Scan for the cell matching the given text and deliver its [X, Y] coordinate at center. 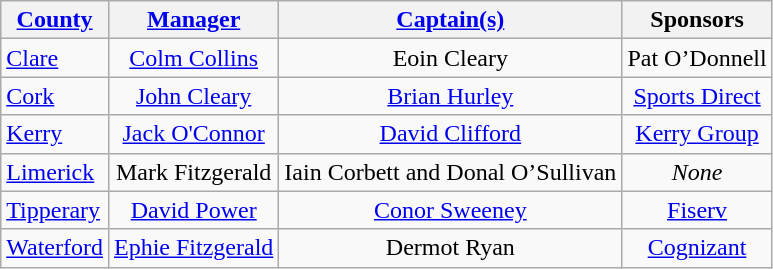
Tipperary [55, 210]
Iain Corbett and Donal O’Sullivan [450, 172]
None [697, 172]
Limerick [55, 172]
Eoin Cleary [450, 58]
Cognizant [697, 248]
Captain(s) [450, 20]
Colm Collins [193, 58]
Kerry [55, 134]
Cork [55, 96]
Waterford [55, 248]
Jack O'Connor [193, 134]
Mark Fitzgerald [193, 172]
Conor Sweeney [450, 210]
County [55, 20]
Clare [55, 58]
Pat O’Donnell [697, 58]
John Cleary [193, 96]
Sponsors [697, 20]
Ephie Fitzgerald [193, 248]
Brian Hurley [450, 96]
Dermot Ryan [450, 248]
David Power [193, 210]
Sports Direct [697, 96]
David Clifford [450, 134]
Manager [193, 20]
Kerry Group [697, 134]
Fiserv [697, 210]
